Capture the cell that displays the provided text and extract its [x, y] central coordinate. 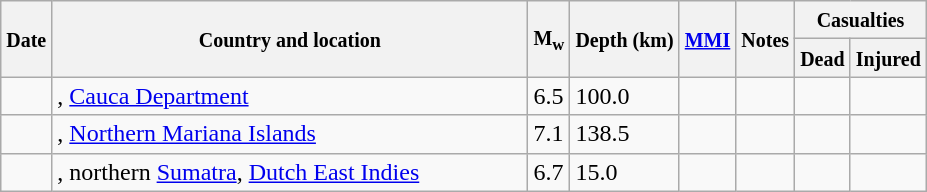
6.7 [549, 172]
, northern Sumatra, Dutch East Indies [290, 172]
7.1 [549, 134]
100.0 [624, 96]
Country and location [290, 39]
138.5 [624, 134]
15.0 [624, 172]
Dead [823, 58]
Mw [549, 39]
Casualties [861, 20]
Notes [766, 39]
, Cauca Department [290, 96]
Date [26, 39]
MMI [708, 39]
Depth (km) [624, 39]
, Northern Mariana Islands [290, 134]
6.5 [549, 96]
Injured [888, 58]
